Locate the cell with the specified text and output its [X, Y] center coordinate. 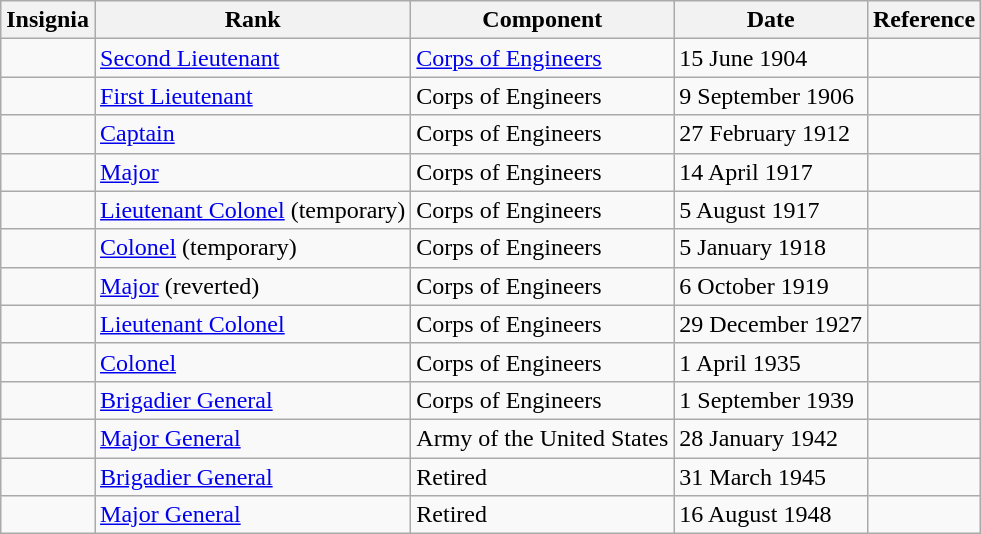
Colonel [253, 362]
Lieutenant Colonel (temporary) [253, 210]
9 September 1906 [771, 96]
16 August 1948 [771, 515]
Component [542, 20]
27 February 1912 [771, 134]
28 January 1942 [771, 438]
Captain [253, 134]
First Lieutenant [253, 96]
Colonel (temporary) [253, 248]
1 April 1935 [771, 362]
Date [771, 20]
Rank [253, 20]
Second Lieutenant [253, 58]
Major (reverted) [253, 286]
5 August 1917 [771, 210]
14 April 1917 [771, 172]
Lieutenant Colonel [253, 324]
5 January 1918 [771, 248]
Major [253, 172]
Reference [924, 20]
Insignia [48, 20]
15 June 1904 [771, 58]
29 December 1927 [771, 324]
6 October 1919 [771, 286]
31 March 1945 [771, 477]
1 September 1939 [771, 400]
Army of the United States [542, 438]
